Extract the (x, y) coordinate from the center of the cell holding the provided text.  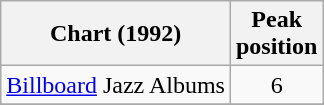
Peakposition (276, 34)
Billboard Jazz Albums (116, 85)
6 (276, 85)
Chart (1992) (116, 34)
